Return the [x, y] coordinate for the center point of the cell that contains the specified text.  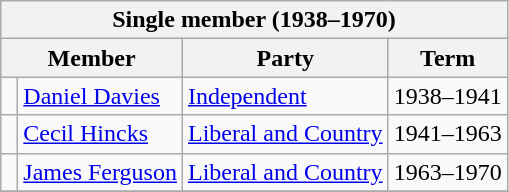
1938–1941 [448, 96]
Cecil Hincks [100, 134]
1941–1963 [448, 134]
Single member (1938–1970) [254, 20]
Member [92, 58]
Daniel Davies [100, 96]
Party [285, 58]
James Ferguson [100, 172]
1963–1970 [448, 172]
Independent [285, 96]
Term [448, 58]
